Scan for the cell matching the given text and deliver its (x, y) coordinate at center. 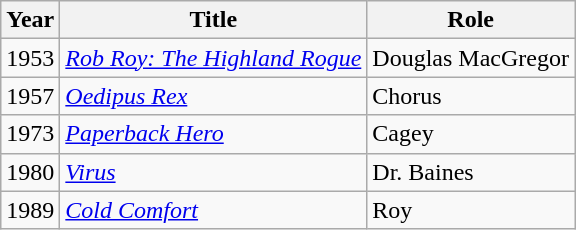
Oedipus Rex (214, 96)
Paperback Hero (214, 134)
Rob Roy: The Highland Rogue (214, 58)
Dr. Baines (471, 172)
1953 (30, 58)
Chorus (471, 96)
1973 (30, 134)
Year (30, 20)
Cold Comfort (214, 210)
Cagey (471, 134)
Douglas MacGregor (471, 58)
Title (214, 20)
1980 (30, 172)
1989 (30, 210)
Virus (214, 172)
1957 (30, 96)
Roy (471, 210)
Role (471, 20)
